Detect which cell encompasses the target text, then output its (X, Y) center coordinate. 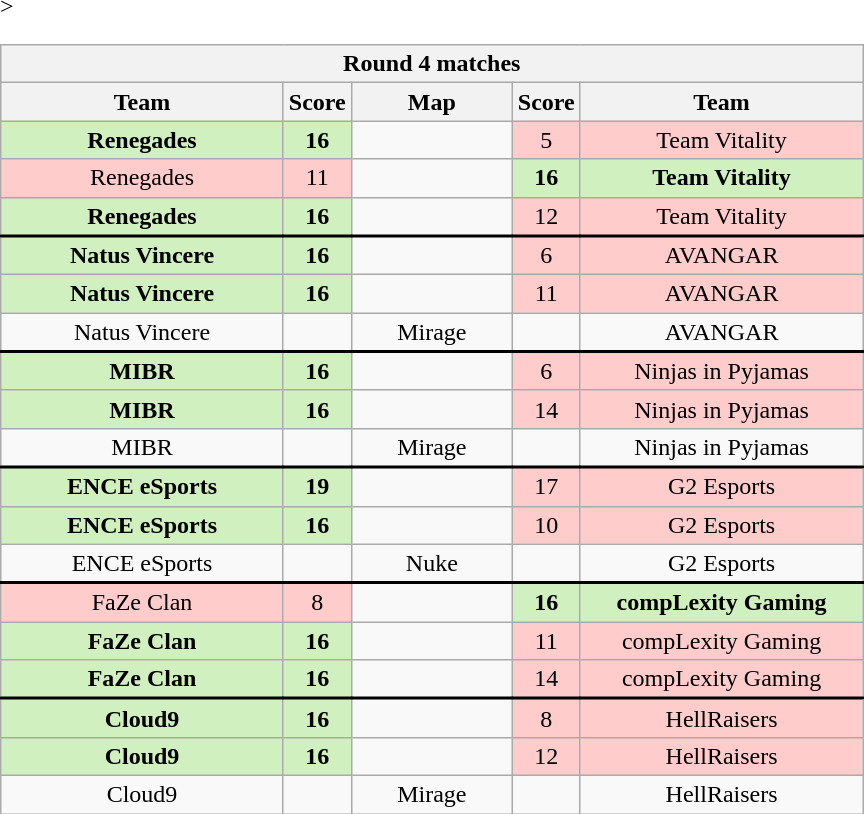
Round 4 matches (432, 64)
10 (546, 525)
17 (546, 486)
19 (317, 486)
5 (546, 140)
Map (432, 102)
Nuke (432, 564)
